From the cell containing the given text, extract its center point as [x, y] coordinate. 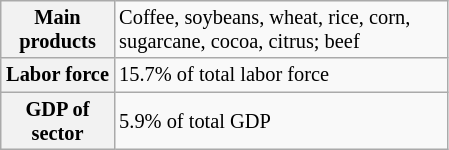
GDP of sector [58, 121]
5.9% of total GDP [281, 121]
Main products [58, 29]
Labor force [58, 75]
15.7% of total labor force [281, 75]
Coffee, soybeans, wheat, rice, corn, sugarcane, cocoa, citrus; beef [281, 29]
